Search for the cell housing the specified text and yield its [x, y] center coordinate. 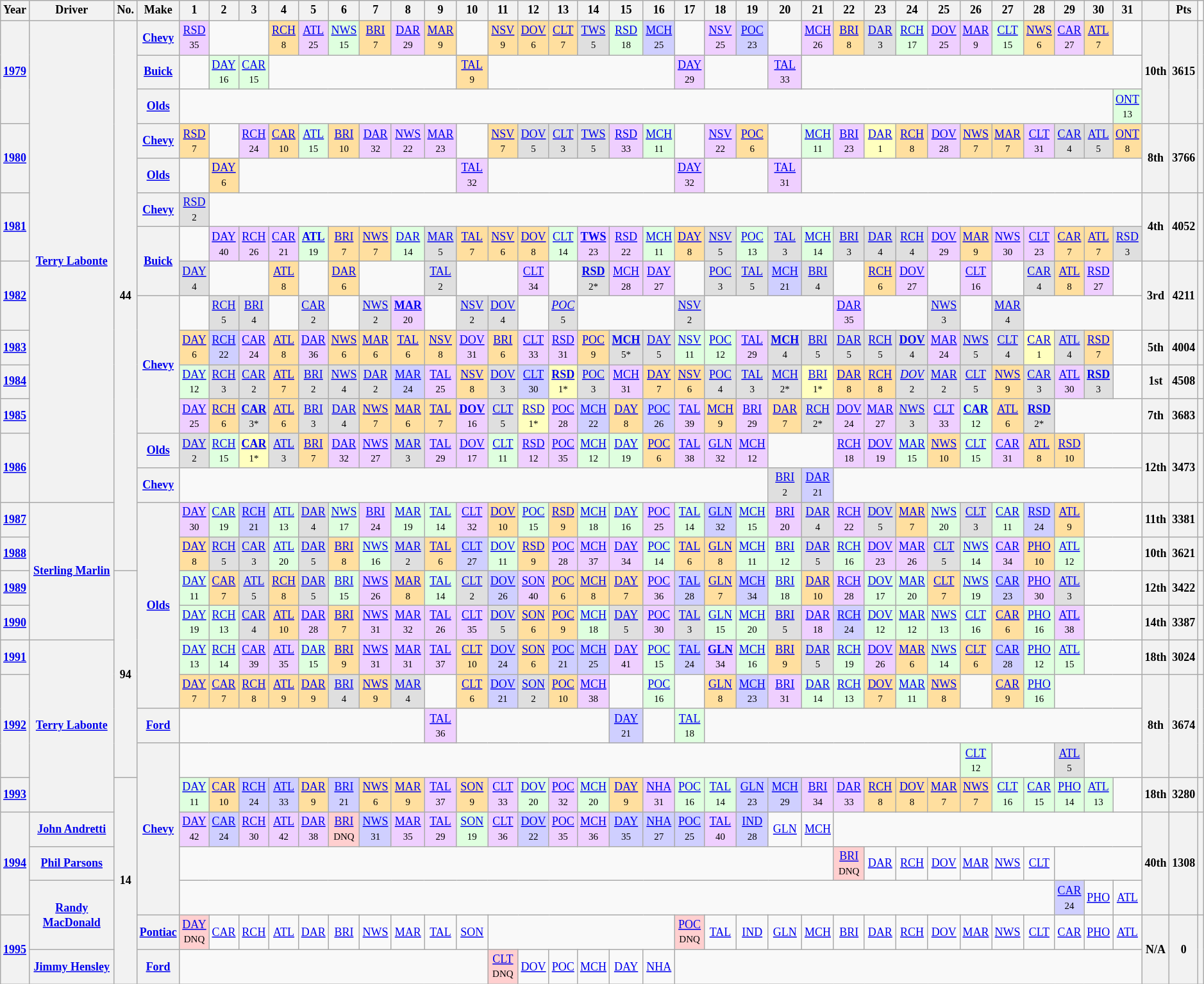
NHA27 [659, 829]
DAY21 [626, 726]
1981 [15, 227]
CLT32 [472, 519]
4508 [1183, 382]
CLT34 [533, 279]
1986 [15, 468]
BRI29 [752, 416]
3rd [1155, 296]
Make [158, 10]
DAR3 [880, 38]
5 [313, 10]
CLT2 [472, 588]
RSD35 [194, 38]
GLN23 [752, 795]
Randy MacDonald [72, 915]
21 [818, 10]
N/A [1155, 949]
NSV7 [503, 141]
PHO12 [1039, 657]
ATL10 [284, 622]
DOV20 [533, 795]
MAR11 [912, 692]
MAR35 [408, 829]
3381 [1183, 519]
BRI20 [785, 519]
29 [1069, 10]
15 [626, 10]
1979 [15, 72]
ATL12 [1069, 554]
3766 [1183, 158]
MAR8 [408, 588]
31 [1128, 10]
RCH16 [849, 554]
DAY4 [194, 279]
TAL24 [690, 657]
PHO10 [1039, 554]
CAR6 [1008, 622]
NWS10 [944, 451]
NHA31 [659, 795]
MCH15 [752, 519]
CLT10 [472, 657]
3473 [1183, 468]
DAY29 [690, 72]
RCH28 [849, 588]
RSD33 [626, 141]
MCH21 [785, 279]
POC26 [659, 416]
BRI24 [376, 519]
DOV16 [472, 416]
19 [752, 10]
SON19 [472, 829]
BRI10 [344, 141]
3024 [1183, 657]
11th [1155, 519]
DOV7 [880, 692]
CAR12 [976, 416]
ATL33 [284, 795]
1983 [15, 347]
NHA [659, 967]
1st [1155, 382]
CLT35 [472, 622]
MAR5 [440, 244]
POC [563, 967]
TAL39 [690, 416]
NWS17 [344, 519]
MAR12 [912, 622]
DOV27 [912, 279]
5th [1155, 347]
RCH17 [912, 38]
3683 [1183, 416]
11 [503, 10]
MCH5* [626, 347]
DAY12 [194, 382]
0 [1183, 949]
13 [563, 10]
CAR9 [1008, 692]
3387 [1183, 622]
DAR38 [313, 829]
1993 [15, 795]
POC10 [563, 692]
4211 [1183, 296]
DOV29 [944, 244]
CLT30 [533, 382]
RSD10 [1069, 451]
POC36 [659, 588]
DAY32 [690, 176]
CLT23 [1039, 244]
DOV23 [880, 554]
CAR1 [1039, 347]
POC5 [563, 313]
1995 [15, 949]
4052 [1183, 227]
TWS23 [594, 244]
CLT14 [563, 244]
RCH3 [224, 382]
BRI15 [344, 588]
Pts [1183, 10]
DOV21 [503, 692]
RSD22 [626, 244]
RSD27 [1099, 279]
DAY27 [659, 279]
TAL38 [690, 451]
GLN7 [721, 588]
BRI34 [818, 795]
POC14 [659, 554]
POC32 [563, 795]
BRI1* [818, 382]
DAY42 [194, 829]
TAL33 [785, 72]
MAR15 [912, 451]
TAL31 [785, 176]
CAR34 [1008, 554]
DAY13 [194, 657]
NWS26 [376, 588]
RSD24 [1039, 519]
TAL18 [690, 726]
RCH15 [224, 451]
RSD2 [194, 210]
DAR36 [313, 347]
1994 [15, 863]
4004 [1183, 347]
Driver [72, 10]
ONT13 [1128, 106]
NWS20 [944, 519]
RCH2* [818, 416]
7 [376, 10]
RCH26 [254, 244]
DOV31 [472, 347]
1 [194, 10]
9 [440, 10]
DOV2 [912, 382]
MCH29 [785, 795]
CAR3* [254, 416]
CAR1* [254, 451]
RSD31 [563, 347]
Sterling Marlin [72, 571]
NWS27 [376, 451]
POCDNQ [690, 932]
IND28 [752, 829]
MAR32 [408, 622]
GLN34 [721, 657]
ATL4 [1069, 347]
MAR27 [880, 416]
MAR3 [408, 451]
DOV6 [533, 38]
MCH37 [594, 554]
DAY2 [194, 451]
23 [880, 10]
28 [1039, 10]
30 [1099, 10]
RCH30 [254, 829]
No. [126, 10]
94 [126, 674]
4th [1155, 227]
NWS22 [408, 141]
BRI18 [785, 588]
CLT31 [1039, 141]
MCH36 [594, 829]
20 [785, 10]
DOV28 [944, 141]
DAY40 [224, 244]
NWS16 [376, 554]
DAY35 [626, 829]
NWS30 [1008, 244]
TAL32 [472, 176]
NWS5 [976, 347]
CLT11 [503, 451]
POC4 [721, 382]
NWS13 [944, 622]
DOV12 [880, 622]
ATL20 [284, 554]
DOV3 [503, 382]
MCH8 [594, 588]
PHO30 [1039, 588]
DAR1 [880, 141]
DAR28 [313, 622]
POC30 [659, 622]
DOV25 [944, 38]
2 [224, 10]
DAR7 [785, 416]
26 [976, 10]
3615 [1183, 72]
John Andretti [72, 829]
TAL26 [440, 622]
1985 [15, 416]
POC21 [563, 657]
1987 [15, 519]
RCH14 [224, 657]
SON40 [533, 588]
1989 [15, 588]
1992 [15, 726]
MCH23 [752, 692]
ATL30 [1069, 382]
MAR19 [408, 519]
DAY41 [626, 657]
DAY [626, 967]
3674 [1183, 726]
MCH26 [818, 38]
RCH21 [254, 519]
GLN15 [721, 622]
POC13 [752, 244]
POC23 [752, 38]
40th [1155, 863]
NSV5 [721, 244]
25 [944, 10]
DAR18 [818, 622]
CLT12 [976, 760]
MAR23 [440, 141]
3422 [1183, 588]
4 [284, 10]
8 [408, 10]
24 [912, 10]
27 [1008, 10]
DAY34 [626, 554]
DAR15 [313, 657]
17 [690, 10]
TAL5 [752, 279]
DOV22 [533, 829]
MAR26 [912, 554]
18 [721, 10]
NWS8 [944, 692]
1988 [15, 554]
NWS19 [976, 588]
BRI21 [344, 795]
MCH22 [594, 416]
NSV9 [503, 38]
22 [849, 10]
NWS15 [344, 38]
DAR8 [849, 382]
44 [126, 296]
MCH14 [818, 244]
NSV22 [721, 141]
MCH4 [785, 347]
CLTDNQ [503, 967]
6 [344, 10]
1980 [15, 158]
BRI31 [785, 692]
CAR21 [284, 244]
IND [752, 932]
1984 [15, 382]
12 [533, 10]
DAR2 [376, 382]
1990 [15, 622]
CLT4 [1008, 347]
BRI6 [503, 347]
DAYDNQ [194, 932]
ATL42 [284, 829]
MCH38 [594, 692]
16 [659, 10]
MCH31 [626, 382]
TAL2 [440, 279]
DAY25 [194, 416]
MCH34 [752, 588]
SON9 [472, 795]
RCH4 [912, 244]
TAL25 [440, 382]
NSV11 [690, 347]
RSD18 [626, 38]
14th [1155, 622]
DAY30 [194, 519]
CAR28 [1008, 657]
3621 [1183, 554]
DAR35 [849, 313]
NSV25 [721, 38]
POC12 [721, 347]
3280 [1183, 795]
DAR33 [849, 795]
1982 [15, 296]
TAL9 [472, 72]
CAR11 [1008, 519]
3 [254, 10]
DOV19 [880, 451]
RCH19 [849, 657]
DOV10 [503, 519]
CAR31 [1008, 451]
ATL25 [313, 38]
CAR39 [254, 657]
ATL19 [313, 244]
NWS2 [376, 313]
Jimmy Hensley [72, 967]
SON2 [533, 692]
1991 [15, 657]
MCH28 [626, 279]
ATL38 [1069, 622]
NWS4 [344, 382]
CAR19 [224, 519]
CLT27 [472, 554]
DAR10 [818, 588]
TAL36 [440, 726]
DAR29 [408, 38]
MAR31 [408, 657]
BRI23 [849, 141]
Phil Parsons [72, 863]
1308 [1183, 863]
ATL35 [284, 657]
Pontiac [158, 932]
RCH18 [849, 451]
DAR21 [818, 485]
Year [15, 10]
ONT8 [1128, 141]
CLT36 [503, 829]
CAR23 [1008, 588]
MCH16 [752, 657]
DAY9 [626, 795]
TAL40 [721, 829]
7th [1155, 416]
DOV11 [503, 554]
SON [472, 932]
10 [472, 10]
TAL28 [690, 588]
PHO14 [1069, 795]
MCH2* [785, 382]
MCH9 [721, 416]
CAR27 [1069, 38]
DAR6 [344, 279]
BRI12 [785, 554]
RSD12 [533, 451]
